Provide the (x, y) coordinate of the cell's center where the given text is located.  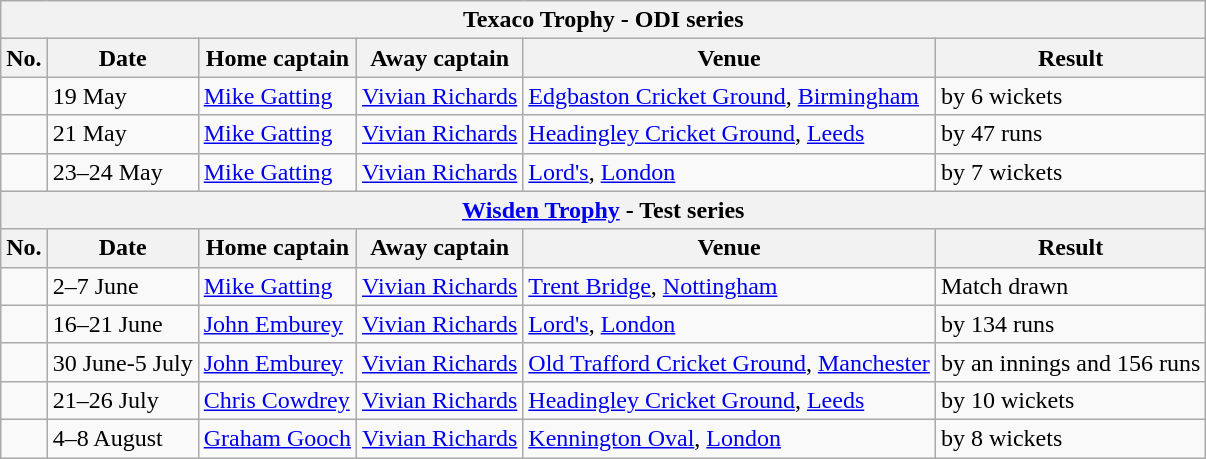
by 6 wickets (1070, 96)
2–7 June (122, 286)
30 June-5 July (122, 362)
Match drawn (1070, 286)
by 47 runs (1070, 134)
by an innings and 156 runs (1070, 362)
Graham Gooch (277, 438)
21 May (122, 134)
16–21 June (122, 324)
by 134 runs (1070, 324)
Edgbaston Cricket Ground, Birmingham (730, 96)
Wisden Trophy - Test series (604, 210)
Kennington Oval, London (730, 438)
21–26 July (122, 400)
Old Trafford Cricket Ground, Manchester (730, 362)
by 10 wickets (1070, 400)
by 8 wickets (1070, 438)
by 7 wickets (1070, 172)
Chris Cowdrey (277, 400)
19 May (122, 96)
Texaco Trophy - ODI series (604, 20)
Trent Bridge, Nottingham (730, 286)
23–24 May (122, 172)
4–8 August (122, 438)
